Pinpoint the cell where the given text exists, returning its [X, Y] midpoint coordinate. 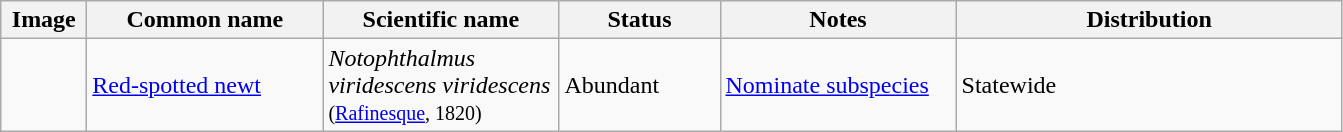
Image [44, 20]
Status [640, 20]
Notes [838, 20]
Scientific name [441, 20]
Red-spotted newt [205, 85]
Distribution [1149, 20]
Statewide [1149, 85]
Common name [205, 20]
Notophthalmus viridescens viridescens(Rafinesque, 1820) [441, 85]
Abundant [640, 85]
Nominate subspecies [838, 85]
